Search for the cell housing the specified text and yield its [x, y] center coordinate. 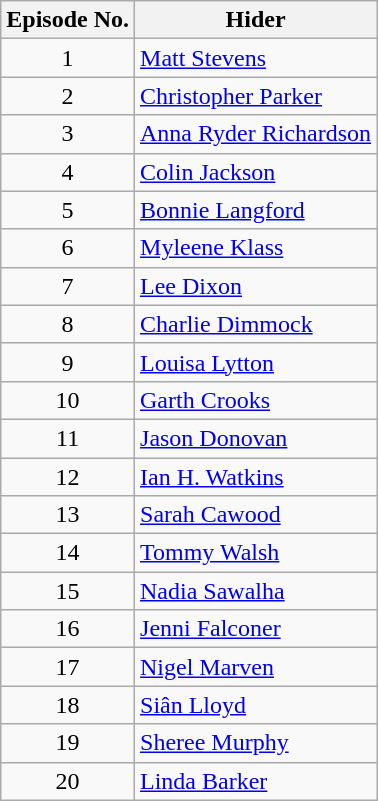
4 [68, 172]
18 [68, 705]
12 [68, 477]
7 [68, 286]
10 [68, 400]
Colin Jackson [256, 172]
9 [68, 362]
1 [68, 58]
Matt Stevens [256, 58]
Charlie Dimmock [256, 324]
Sarah Cawood [256, 515]
Sheree Murphy [256, 743]
Myleene Klass [256, 248]
Anna Ryder Richardson [256, 134]
Christopher Parker [256, 96]
16 [68, 629]
15 [68, 591]
Nadia Sawalha [256, 591]
6 [68, 248]
14 [68, 553]
11 [68, 438]
Louisa Lytton [256, 362]
Ian H. Watkins [256, 477]
Garth Crooks [256, 400]
13 [68, 515]
Episode No. [68, 20]
Linda Barker [256, 781]
Tommy Walsh [256, 553]
20 [68, 781]
Lee Dixon [256, 286]
Nigel Marven [256, 667]
Hider [256, 20]
3 [68, 134]
19 [68, 743]
Bonnie Langford [256, 210]
2 [68, 96]
17 [68, 667]
Jason Donovan [256, 438]
Jenni Falconer [256, 629]
8 [68, 324]
5 [68, 210]
Siân Lloyd [256, 705]
